Provide the [x, y] coordinate of the cell's center where the given text is located.  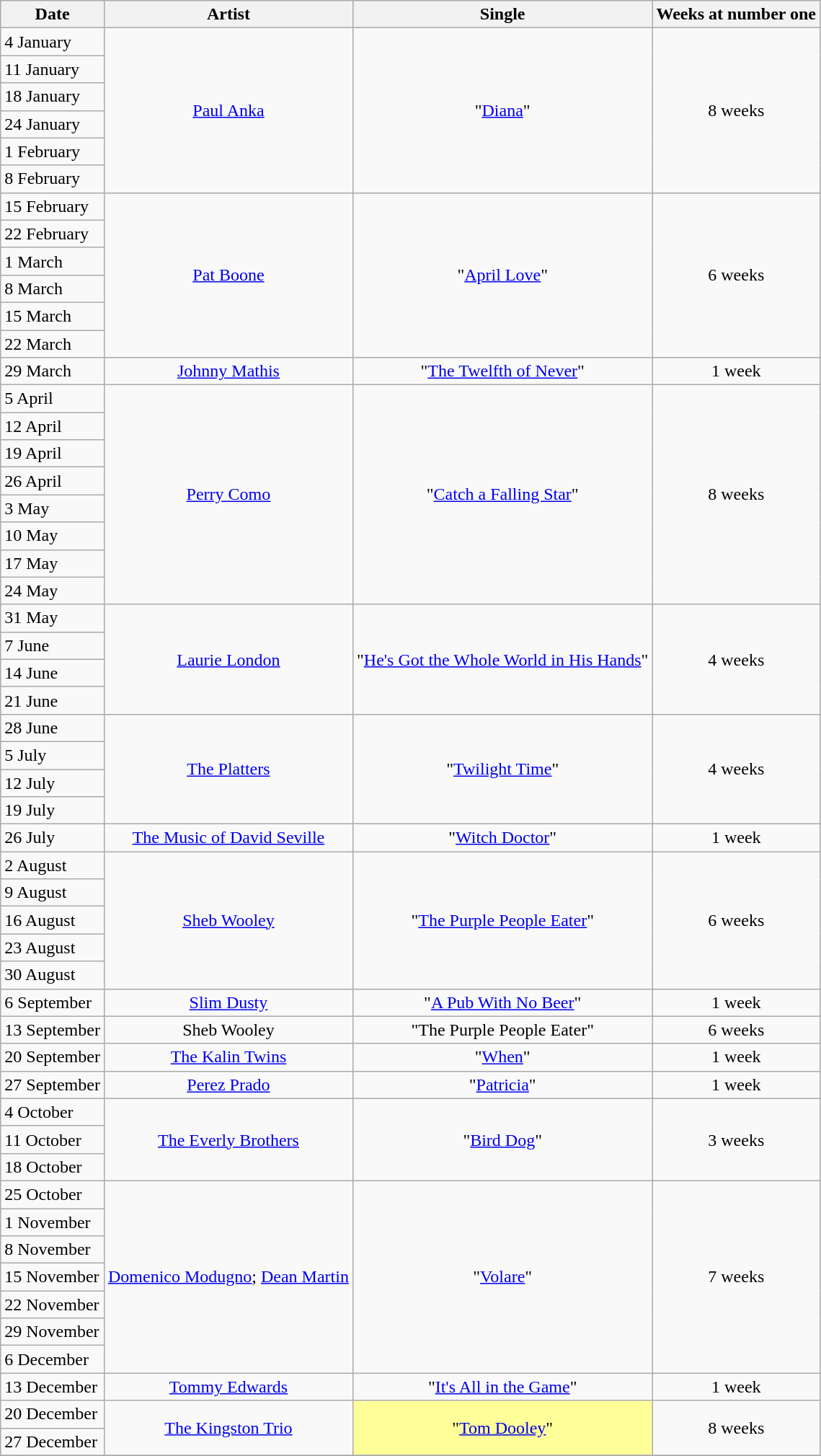
The Kingston Trio [228, 1428]
17 May [53, 563]
22 March [53, 344]
Perry Como [228, 495]
"Witch Doctor" [502, 838]
22 November [53, 1305]
8 March [53, 288]
28 June [53, 728]
16 August [53, 920]
26 April [53, 481]
"Volare" [502, 1276]
Laurie London [228, 659]
1 February [53, 151]
4 October [53, 1112]
Domenico Modugno; Dean Martin [228, 1276]
Date [53, 14]
1 March [53, 261]
18 October [53, 1167]
"He's Got the Whole World in His Hands" [502, 659]
3 May [53, 508]
27 December [53, 1442]
"When" [502, 1057]
Single [502, 14]
"Diana" [502, 110]
29 November [53, 1332]
20 September [53, 1057]
7 weeks [737, 1276]
"Tom Dooley" [502, 1428]
The Kalin Twins [228, 1057]
24 May [53, 591]
11 January [53, 69]
6 December [53, 1359]
22 February [53, 234]
"April Love" [502, 275]
13 December [53, 1387]
15 February [53, 206]
6 September [53, 1002]
25 October [53, 1194]
8 November [53, 1250]
7 June [53, 645]
27 September [53, 1085]
2 August [53, 865]
31 May [53, 618]
19 July [53, 811]
9 August [53, 893]
5 April [53, 399]
"Twilight Time" [502, 769]
15 November [53, 1277]
Pat Boone [228, 275]
Tommy Edwards [228, 1387]
"Patricia" [502, 1085]
The Everly Brothers [228, 1139]
Johnny Mathis [228, 371]
30 August [53, 975]
"It's All in the Game" [502, 1387]
"A Pub With No Beer" [502, 1002]
Artist [228, 14]
The Platters [228, 769]
15 March [53, 316]
The Music of David Seville [228, 838]
19 April [53, 454]
10 May [53, 536]
24 January [53, 124]
14 June [53, 673]
"Catch a Falling Star" [502, 495]
Slim Dusty [228, 1002]
26 July [53, 838]
"The Twelfth of Never" [502, 371]
13 September [53, 1030]
23 August [53, 948]
20 December [53, 1414]
5 July [53, 755]
4 January [53, 42]
21 June [53, 700]
1 November [53, 1222]
29 March [53, 371]
Paul Anka [228, 110]
Perez Prado [228, 1085]
12 July [53, 782]
"Bird Dog" [502, 1139]
12 April [53, 426]
11 October [53, 1139]
Weeks at number one [737, 14]
3 weeks [737, 1139]
18 January [53, 97]
8 February [53, 179]
